Locate the cell with the specified text and output its [X, Y] center coordinate. 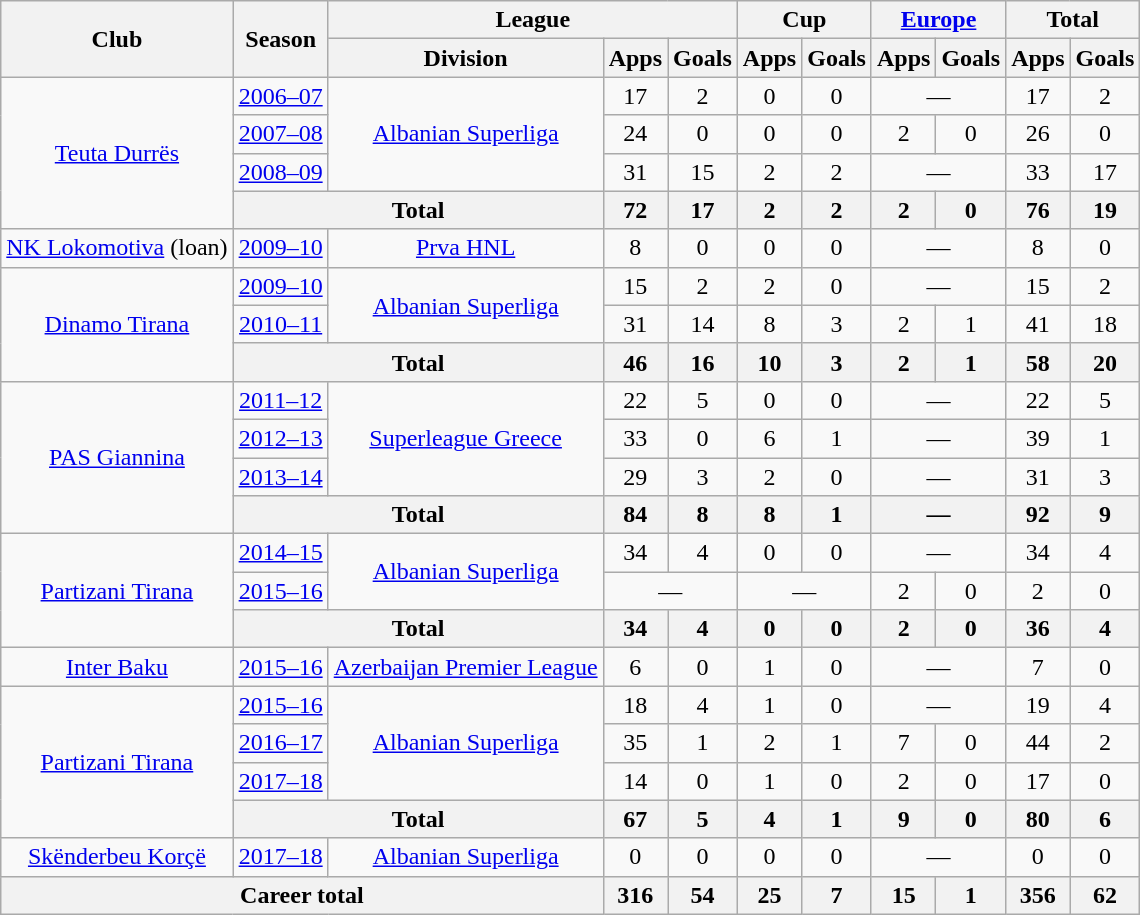
2008–09 [280, 172]
62 [1105, 895]
20 [1105, 362]
25 [769, 895]
39 [1038, 438]
2010–11 [280, 324]
Season [280, 39]
2014–15 [280, 553]
Dinamo Tirana [117, 324]
80 [1038, 819]
84 [635, 515]
46 [635, 362]
Cup [804, 20]
10 [769, 362]
PAS Giannina [117, 457]
NK Lokomotiva (loan) [117, 248]
72 [635, 210]
76 [1038, 210]
Inter Baku [117, 667]
316 [635, 895]
67 [635, 819]
2012–13 [280, 438]
Prva HNL [466, 248]
92 [1038, 515]
16 [703, 362]
Division [466, 58]
2007–08 [280, 134]
24 [635, 134]
58 [1038, 362]
54 [703, 895]
26 [1038, 134]
Skënderbeu Korçë [117, 857]
2011–12 [280, 400]
41 [1038, 324]
44 [1038, 743]
Club [117, 39]
Superleague Greece [466, 438]
2006–07 [280, 96]
League [532, 20]
356 [1038, 895]
35 [635, 743]
Europe [938, 20]
29 [635, 477]
2016–17 [280, 743]
36 [1038, 629]
Azerbaijan Premier League [466, 667]
Teuta Durrës [117, 153]
Career total [302, 895]
2013–14 [280, 477]
